Return (x, y) of the center of cell containing provided text 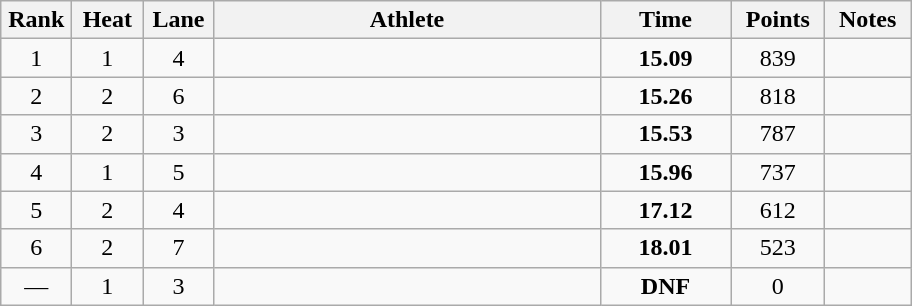
737 (778, 172)
787 (778, 134)
7 (178, 248)
18.01 (666, 248)
Points (778, 20)
Notes (868, 20)
0 (778, 286)
DNF (666, 286)
Heat (108, 20)
818 (778, 96)
— (36, 286)
15.96 (666, 172)
612 (778, 210)
839 (778, 58)
15.53 (666, 134)
17.12 (666, 210)
15.09 (666, 58)
Lane (178, 20)
Athlete (407, 20)
15.26 (666, 96)
523 (778, 248)
Time (666, 20)
Rank (36, 20)
